Locate the cell with the specified text and output its [X, Y] center coordinate. 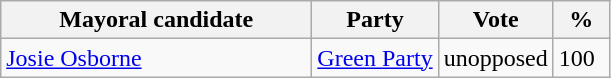
% [581, 20]
100 [581, 58]
Josie Osborne [156, 58]
unopposed [496, 58]
Party [375, 20]
Vote [496, 20]
Mayoral candidate [156, 20]
Green Party [375, 58]
